Search for the cell housing the specified text and yield its (x, y) center coordinate. 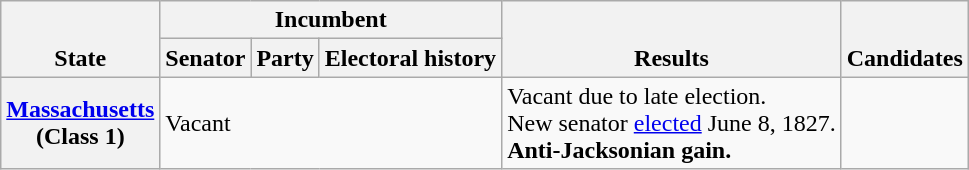
Results (672, 39)
Party (285, 58)
State (80, 39)
Electoral history (410, 58)
Massachusetts(Class 1) (80, 123)
Senator (206, 58)
Incumbent (331, 20)
Vacant due to late election.New senator elected June 8, 1827.Anti-Jacksonian gain. (672, 123)
Vacant (331, 123)
Candidates (904, 39)
